Scan for the cell matching the given text and deliver its (X, Y) coordinate at center. 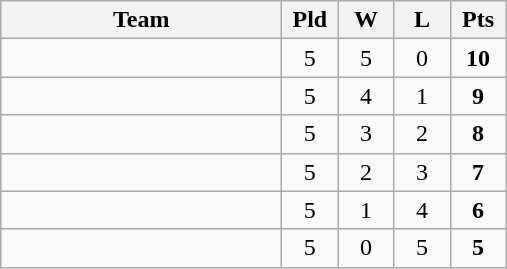
10 (478, 58)
L (422, 20)
Team (142, 20)
6 (478, 210)
Pld (310, 20)
W (366, 20)
8 (478, 134)
7 (478, 172)
Pts (478, 20)
9 (478, 96)
